Identify which cell holds the provided text, then report its (X, Y) central coordinate. 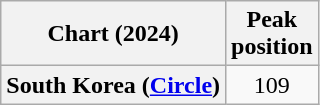
Peakposition (272, 34)
Chart (2024) (114, 34)
109 (272, 85)
South Korea (Circle) (114, 85)
